From the cell containing the given text, extract its center point as [X, Y] coordinate. 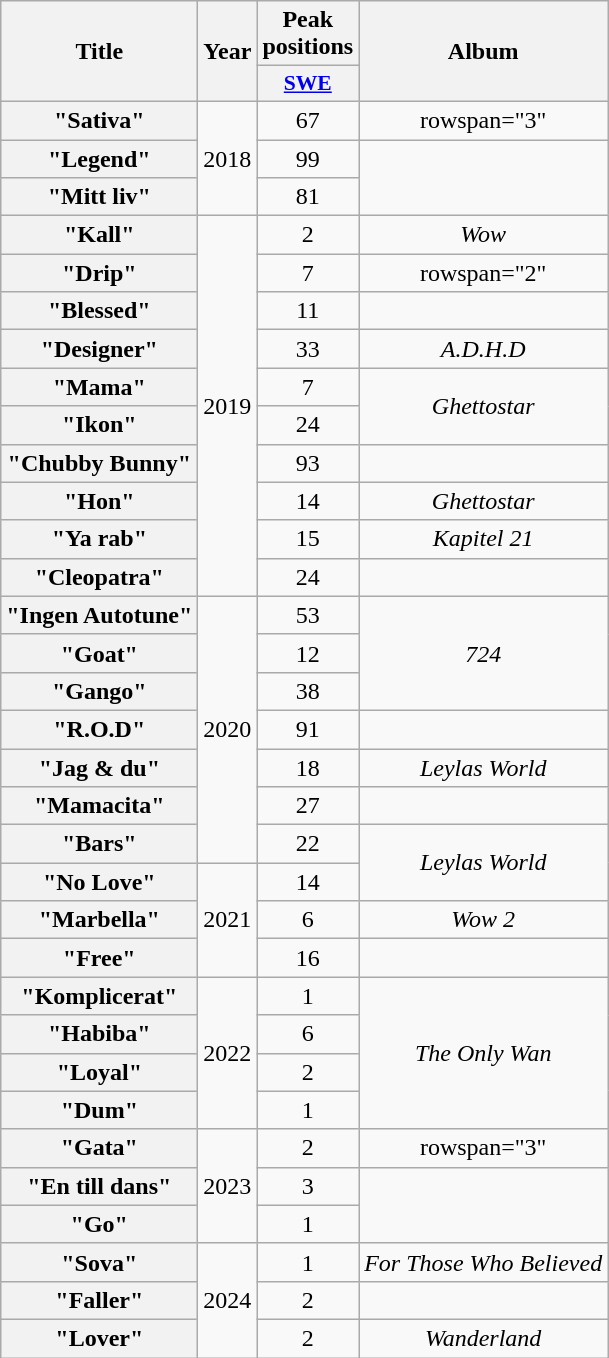
"Free" [100, 958]
11 [308, 311]
"Faller" [100, 1300]
"Gango" [100, 691]
"Mama" [100, 387]
For Those Who Believed [484, 1262]
"Blessed" [100, 311]
"Bars" [100, 844]
2021 [228, 920]
"Cleopatra" [100, 577]
Wow [484, 235]
"Komplicerat" [100, 996]
"Habiba" [100, 1034]
Peak positions [308, 34]
12 [308, 653]
The Only Wan [484, 1053]
"No Love" [100, 882]
"Ya rab" [100, 539]
33 [308, 349]
"Designer" [100, 349]
Kapitel 21 [484, 539]
"Go" [100, 1224]
SWE [308, 84]
15 [308, 539]
27 [308, 806]
"Marbella" [100, 920]
Album [484, 52]
2018 [228, 158]
Wow 2 [484, 920]
93 [308, 463]
"Lover" [100, 1338]
"Legend" [100, 159]
"R.O.D" [100, 729]
"Loyal" [100, 1072]
"Mitt liv" [100, 197]
16 [308, 958]
724 [484, 653]
"Hon" [100, 501]
67 [308, 120]
"Dum" [100, 1110]
"Jag & du" [100, 767]
18 [308, 767]
"Kall" [100, 235]
"Sova" [100, 1262]
"Chubby Bunny" [100, 463]
2019 [228, 406]
22 [308, 844]
Title [100, 52]
38 [308, 691]
3 [308, 1186]
"Goat" [100, 653]
"En till dans" [100, 1186]
"Ikon" [100, 425]
81 [308, 197]
2024 [228, 1300]
99 [308, 159]
2020 [228, 729]
2023 [228, 1186]
Wanderland [484, 1338]
Year [228, 52]
"Mamacita" [100, 806]
"Drip" [100, 273]
"Ingen Autotune" [100, 615]
"Gata" [100, 1148]
"Sativa" [100, 120]
rowspan="2" [484, 273]
A.D.H.D [484, 349]
2022 [228, 1053]
53 [308, 615]
91 [308, 729]
